Capture the cell that displays the provided text and extract its (X, Y) central coordinate. 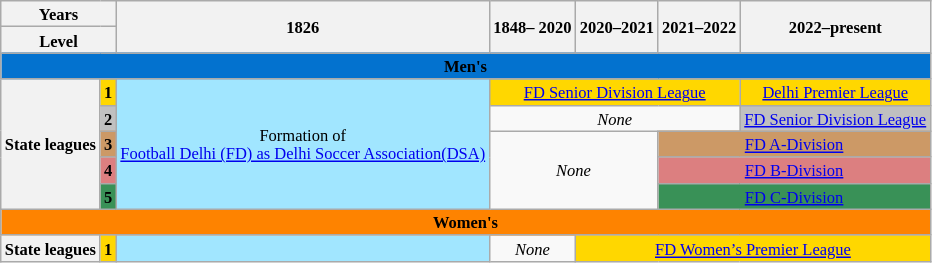
3 (108, 144)
4 (108, 170)
1826 (302, 27)
Formation of Football Delhi (FD) as Delhi Soccer Association(DSA) (302, 144)
Delhi Premier League (835, 92)
5 (108, 196)
Women's (466, 222)
FD A-Division (794, 144)
FD Women’s Premier League (754, 248)
Years (59, 14)
2020–2021 (617, 27)
Level (59, 40)
FD C-Division (794, 196)
FD B-Division (794, 170)
Men's (466, 66)
2 (108, 118)
1848– 2020 (532, 27)
2021–2022 (699, 27)
2022–present (835, 27)
